From the cell containing the given text, extract its center point as [x, y] coordinate. 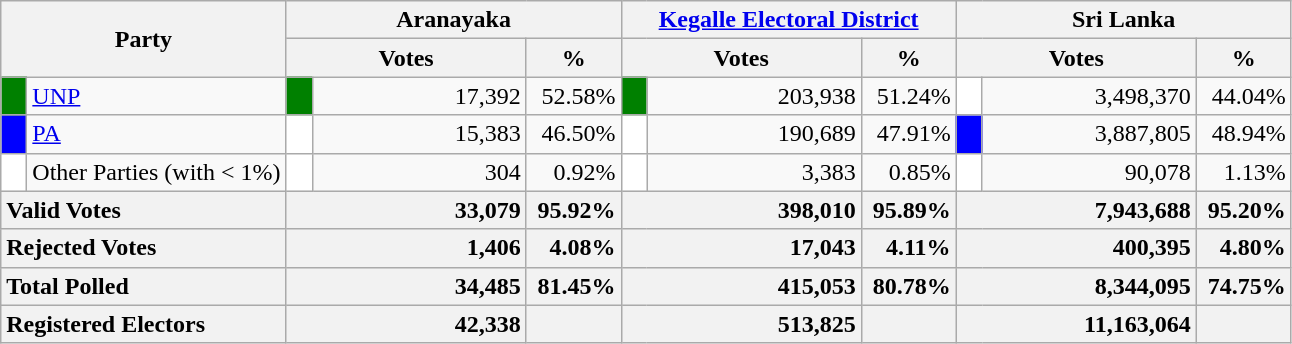
4.80% [1244, 248]
47.91% [908, 134]
48.94% [1244, 134]
90,078 [1089, 172]
46.50% [574, 134]
1.13% [1244, 172]
17,043 [741, 248]
Kegalle Electoral District [788, 20]
Rejected Votes [144, 248]
Valid Votes [144, 210]
11,163,064 [1076, 324]
513,825 [741, 324]
95.20% [1244, 210]
Aranayaka [454, 20]
0.92% [574, 172]
1,406 [406, 248]
95.92% [574, 210]
15,383 [419, 134]
51.24% [908, 96]
3,887,805 [1089, 134]
203,938 [754, 96]
190,689 [754, 134]
415,053 [741, 286]
3,498,370 [1089, 96]
7,943,688 [1076, 210]
42,338 [406, 324]
17,392 [419, 96]
44.04% [1244, 96]
304 [419, 172]
95.89% [908, 210]
Registered Electors [144, 324]
74.75% [1244, 286]
33,079 [406, 210]
UNP [156, 96]
8,344,095 [1076, 286]
34,485 [406, 286]
Other Parties (with < 1%) [156, 172]
400,395 [1076, 248]
80.78% [908, 286]
52.58% [574, 96]
4.11% [908, 248]
398,010 [741, 210]
Sri Lanka [1124, 20]
81.45% [574, 286]
PA [156, 134]
4.08% [574, 248]
Total Polled [144, 286]
Party [144, 39]
3,383 [754, 172]
0.85% [908, 172]
